Extract the (X, Y) coordinate from the center of the cell holding the provided text.  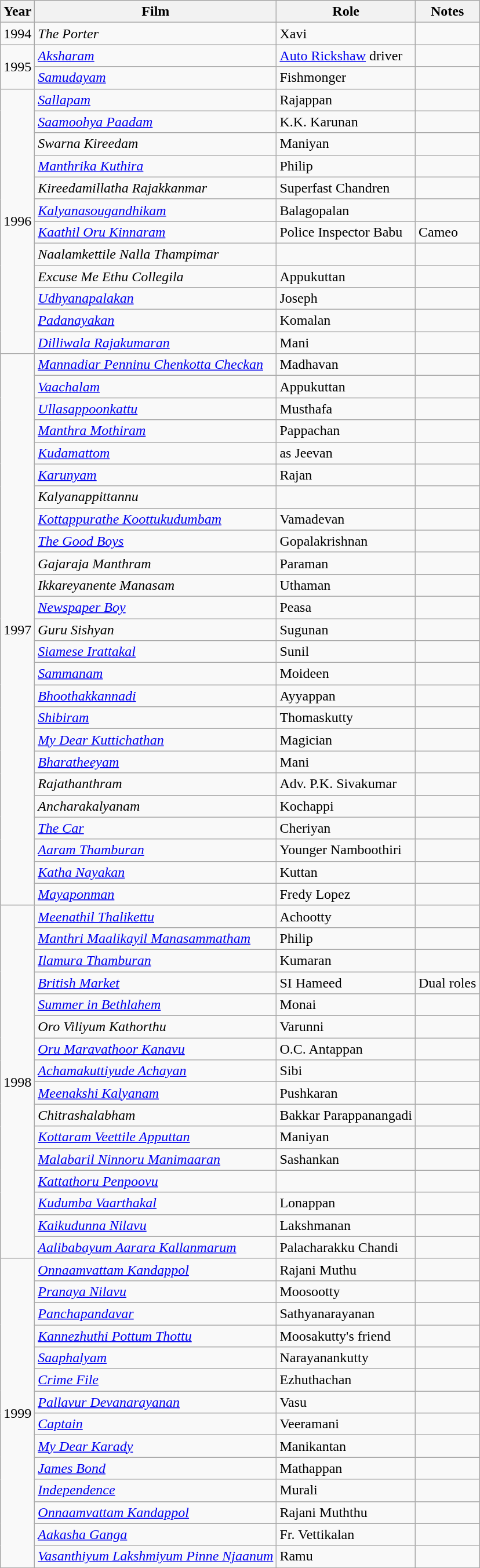
Sallapam (155, 100)
Vamadevan (346, 519)
Musthafa (346, 409)
Crime File (155, 1380)
Mayaponman (155, 894)
Pappachan (346, 431)
Joseph (346, 299)
My Dear Kuttichathan (155, 740)
Pallavur Devanarayanan (155, 1402)
Sunil (346, 652)
Sibi (346, 1071)
Kudamattom (155, 453)
Manikantan (346, 1446)
James Bond (155, 1468)
Kalyanappittannu (155, 497)
Ikkareyanente Manasam (155, 585)
The Good Boys (155, 541)
Shibiram (155, 718)
Pranaya Nilavu (155, 1291)
Narayanankutty (346, 1358)
Oru Maravathoor Kanavu (155, 1049)
Ilamura Thamburan (155, 960)
Naalamkettile Nalla Thampimar (155, 254)
Madhavan (346, 365)
K.K. Karunan (346, 122)
Sammanam (155, 674)
Katha Nayakan (155, 872)
Bhoothakkannadi (155, 696)
O.C. Antappan (346, 1049)
Paraman (346, 563)
Achootty (346, 916)
Rajappan (346, 100)
Kottappurathe Koottukudumbam (155, 519)
Vaachalam (155, 387)
Rajathanthram (155, 784)
Kireedamillatha Rajakkanmar (155, 188)
Independence (155, 1490)
Kumaran (346, 960)
Aalibabayum Aarara Kallanmarum (155, 1247)
Guru Sishyan (155, 629)
Moosootty (346, 1291)
Kaikudunna Nilavu (155, 1225)
Role (346, 12)
1994 (17, 34)
Mannadiar Penninu Chenkotta Checkan (155, 365)
Thomaskutty (346, 718)
Pushkaran (346, 1093)
Notes (448, 12)
Meenathil Thalikettu (155, 916)
Veeramani (346, 1424)
Uthaman (346, 585)
Siamese Irattakal (155, 652)
Ancharakalyanam (155, 806)
Magician (346, 740)
Ezhuthachan (346, 1380)
Cameo (448, 232)
Ullasappoonkattu (155, 409)
Kattathoru Penpoovu (155, 1181)
The Porter (155, 34)
Aaram Thamburan (155, 850)
Ayyappan (346, 696)
Kudumba Vaarthakal (155, 1203)
Bharatheeyam (155, 762)
Police Inspector Babu (346, 232)
Mathappan (346, 1468)
Sashankan (346, 1159)
Kuttan (346, 872)
Manthrika Kuthira (155, 166)
Cheriyan (346, 828)
Kalyanasougandhikam (155, 210)
1999 (17, 1413)
Excuse Me Ethu Collegila (155, 277)
Monai (346, 1005)
Padanayakan (155, 321)
Film (155, 12)
Captain (155, 1424)
Kottaram Veettile Apputtan (155, 1137)
Year (17, 12)
Sugunan (346, 629)
Kannezhuthi Pottum Thottu (155, 1335)
1998 (17, 1082)
1995 (17, 67)
Xavi (346, 34)
Adv. P.K. Sivakumar (346, 784)
Udhyanapalakan (155, 299)
Aksharam (155, 56)
Kochappi (346, 806)
1996 (17, 222)
Ramu (346, 1556)
SI Hameed (346, 983)
Varunni (346, 1027)
My Dear Karady (155, 1446)
Superfast Chandren (346, 188)
Fishmonger (346, 78)
Palacharakku Chandi (346, 1247)
Meenakshi Kalyanam (155, 1093)
Lonappan (346, 1203)
Dual roles (448, 983)
Murali (346, 1490)
Dilliwala Rajakumaran (155, 343)
Fredy Lopez (346, 894)
Rajani Muththu (346, 1512)
Komalan (346, 321)
Saaphalyam (155, 1358)
Bakkar Parappanangadi (346, 1115)
Summer in Bethlahem (155, 1005)
as Jeevan (346, 453)
Sathyanarayanan (346, 1313)
1997 (17, 630)
Lakshmanan (346, 1225)
Peasa (346, 607)
Swarna Kireedam (155, 144)
Kaathil Oru Kinnaram (155, 232)
Saamoohya Paadam (155, 122)
Balagopalan (346, 210)
Vasanthiyum Lakshmiyum Pinne Njaanum (155, 1556)
Manthra Mothiram (155, 431)
Newspaper Boy (155, 607)
Rajani Muthu (346, 1269)
Moosakutty's friend (346, 1335)
Oro Viliyum Kathorthu (155, 1027)
Younger Namboothiri (346, 850)
Panchapandavar (155, 1313)
Vasu (346, 1402)
Chitrashalabham (155, 1115)
Fr. Vettikalan (346, 1534)
Samudayam (155, 78)
The Car (155, 828)
Manthri Maalikayil Manasammatham (155, 938)
Gajaraja Manthram (155, 563)
Achamakuttiyude Achayan (155, 1071)
Gopalakrishnan (346, 541)
Malabaril Ninnoru Manimaaran (155, 1159)
Rajan (346, 475)
Auto Rickshaw driver (346, 56)
Moideen (346, 674)
Karunyam (155, 475)
Aakasha Ganga (155, 1534)
British Market (155, 983)
